Return [X, Y] of the center of cell containing provided text 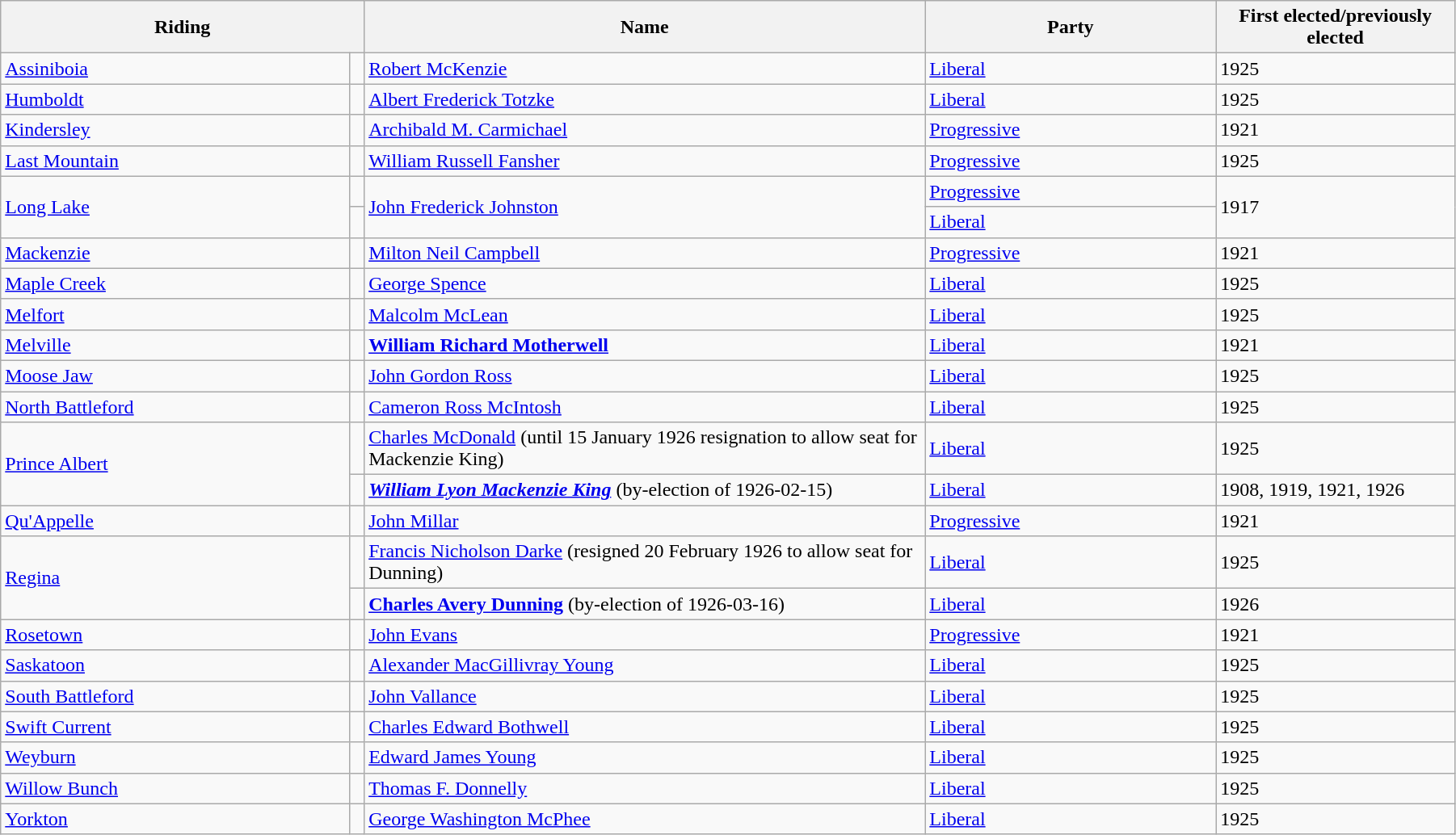
John Frederick Johnston [645, 207]
Weyburn [175, 757]
Edward James Young [645, 757]
1926 [1336, 604]
Melville [175, 345]
First elected/previously elected [1336, 27]
Alexander MacGillivray Young [645, 665]
Moose Jaw [175, 376]
Rosetown [175, 635]
John Vallance [645, 696]
Charles McDonald (until 15 January 1926 resignation to allow seat for Mackenzie King) [645, 449]
Willow Bunch [175, 788]
Humboldt [175, 99]
John Evans [645, 635]
William Lyon Mackenzie King (by-election of 1926-02-15) [645, 490]
Cameron Ross McIntosh [645, 406]
George Spence [645, 283]
Prince Albert [175, 464]
Milton Neil Campbell [645, 253]
Albert Frederick Totzke [645, 99]
Archibald M. Carmichael [645, 130]
Swift Current [175, 727]
1908, 1919, 1921, 1926 [1336, 490]
Kindersley [175, 130]
Yorkton [175, 819]
Long Lake [175, 207]
Melfort [175, 314]
Name [645, 27]
Francis Nicholson Darke (resigned 20 February 1926 to allow seat for Dunning) [645, 562]
Charles Edward Bothwell [645, 727]
William Richard Motherwell [645, 345]
Charles Avery Dunning (by-election of 1926-03-16) [645, 604]
Maple Creek [175, 283]
1917 [1336, 207]
Robert McKenzie [645, 69]
George Washington McPhee [645, 819]
Malcolm McLean [645, 314]
Last Mountain [175, 161]
Qu'Appelle [175, 521]
Mackenzie [175, 253]
John Gordon Ross [645, 376]
Saskatoon [175, 665]
John Millar [645, 521]
Assiniboia [175, 69]
Riding [183, 27]
William Russell Fansher [645, 161]
Party [1071, 27]
North Battleford [175, 406]
Regina [175, 578]
Thomas F. Donnelly [645, 788]
South Battleford [175, 696]
